Identify which cell holds the provided text, then report its (x, y) central coordinate. 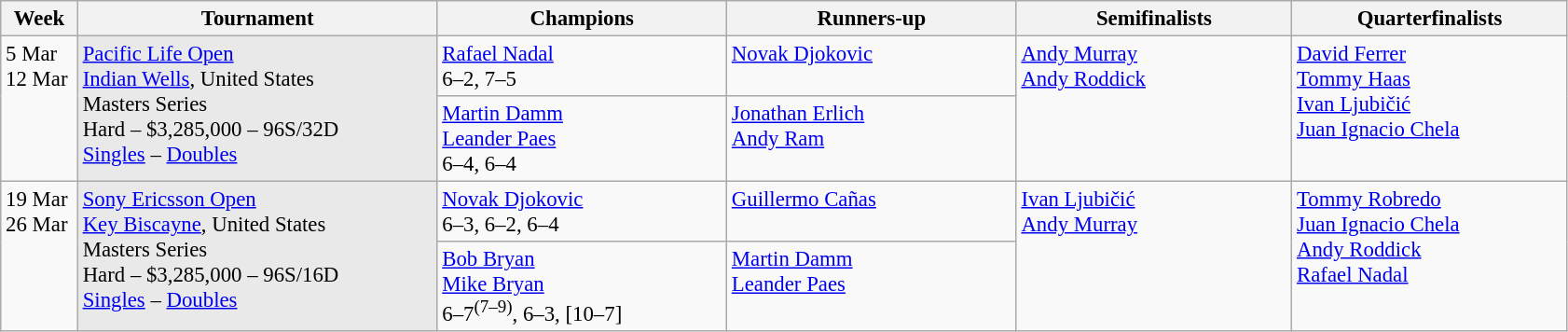
Week (39, 19)
Quarterfinalists (1430, 19)
Novak Djokovic6–3, 6–2, 6–4 (582, 213)
Jonathan Erlich Andy Ram (873, 139)
Novak Djokovic (873, 67)
Champions (582, 19)
19 Mar26 Mar (39, 257)
Semifinalists (1154, 19)
Martin Damm Leander Paes6–4, 6–4 (582, 139)
Pacific Life Open Indian Wells, United StatesMasters SeriesHard – $3,285,000 – 96S/32DSingles – Doubles (257, 109)
Ivan Ljubičić Andy Murray (1154, 257)
Tommy Robredo Juan Ignacio Chela Andy Roddick Rafael Nadal (1430, 257)
Rafael Nadal6–2, 7–5 (582, 67)
5 Mar12 Mar (39, 109)
Runners-up (873, 19)
Martin Damm Leander Paes (873, 286)
Bob Bryan Mike Bryan6–7(7–9), 6–3, [10–7] (582, 286)
Tournament (257, 19)
David Ferrer Tommy Haas Ivan Ljubičić Juan Ignacio Chela (1430, 109)
Andy Murray Andy Roddick (1154, 109)
Sony Ericsson Open Key Biscayne, United StatesMasters SeriesHard – $3,285,000 – 96S/16DSingles – Doubles (257, 257)
Guillermo Cañas (873, 213)
